Search for the cell housing the specified text and yield its [x, y] center coordinate. 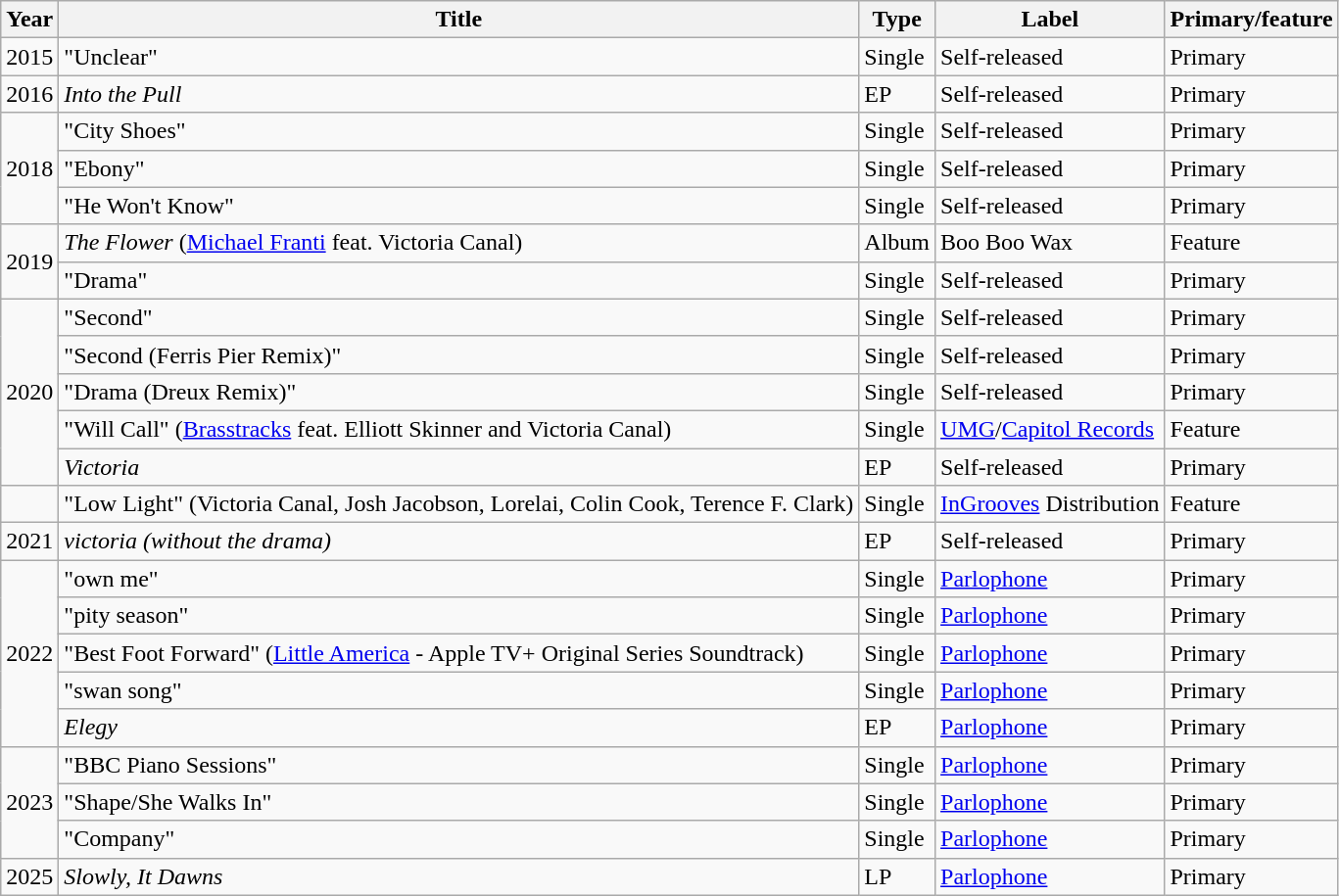
Slowly, It Dawns [458, 876]
"City Shoes" [458, 131]
2015 [29, 57]
"Drama" [458, 280]
"Company" [458, 839]
Primary/feature [1252, 20]
"Drama (Dreux Remix)" [458, 392]
"Second" [458, 317]
Album [897, 243]
"Shape/She Walks In" [458, 802]
"swan song" [458, 690]
Year [29, 20]
LP [897, 876]
victoria (without the drama) [458, 542]
"He Won't Know" [458, 206]
2025 [29, 876]
Title [458, 20]
"Low Light" (Victoria Canal, Josh Jacobson, Lorelai, Colin Cook, Terence F. Clark) [458, 504]
2016 [29, 94]
InGrooves Distribution [1050, 504]
"BBC Piano Sessions" [458, 765]
UMG/Capitol Records [1050, 429]
"Will Call" (Brasstracks feat. Elliott Skinner and Victoria Canal) [458, 429]
"Best Foot Forward" (Little America - Apple TV+ Original Series Soundtrack) [458, 653]
2019 [29, 261]
Label [1050, 20]
Elegy [458, 728]
"Second (Ferris Pier Remix)" [458, 354]
2023 [29, 802]
"own me" [458, 579]
2022 [29, 653]
Victoria [458, 467]
The Flower (Michael Franti feat. Victoria Canal) [458, 243]
Boo Boo Wax [1050, 243]
Type [897, 20]
2020 [29, 392]
"Ebony" [458, 168]
"Unclear" [458, 57]
"pity season" [458, 616]
Into the Pull [458, 94]
2021 [29, 542]
2018 [29, 168]
